Output the (X, Y) coordinate of the center of the cell containing the given text.  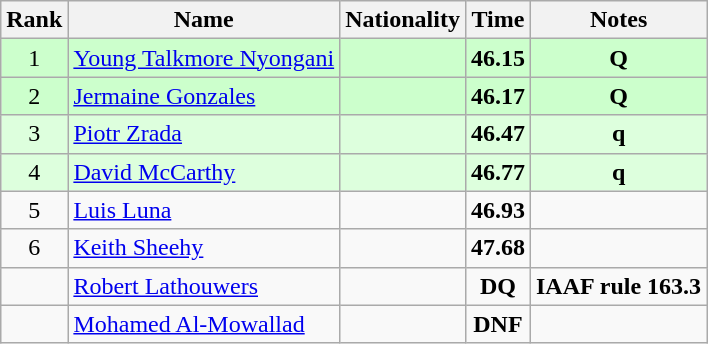
46.47 (498, 134)
Jermaine Gonzales (204, 96)
Nationality (403, 20)
Time (498, 20)
46.93 (498, 210)
4 (34, 172)
Keith Sheehy (204, 248)
Name (204, 20)
Luis Luna (204, 210)
5 (34, 210)
Mohamed Al-Mowallad (204, 324)
Young Talkmore Nyongani (204, 58)
Notes (618, 20)
6 (34, 248)
1 (34, 58)
DNF (498, 324)
3 (34, 134)
47.68 (498, 248)
IAAF rule 163.3 (618, 286)
Robert Lathouwers (204, 286)
46.17 (498, 96)
Rank (34, 20)
DQ (498, 286)
46.77 (498, 172)
Piotr Zrada (204, 134)
46.15 (498, 58)
David McCarthy (204, 172)
2 (34, 96)
